Pinpoint the cell where the given text exists, returning its (x, y) midpoint coordinate. 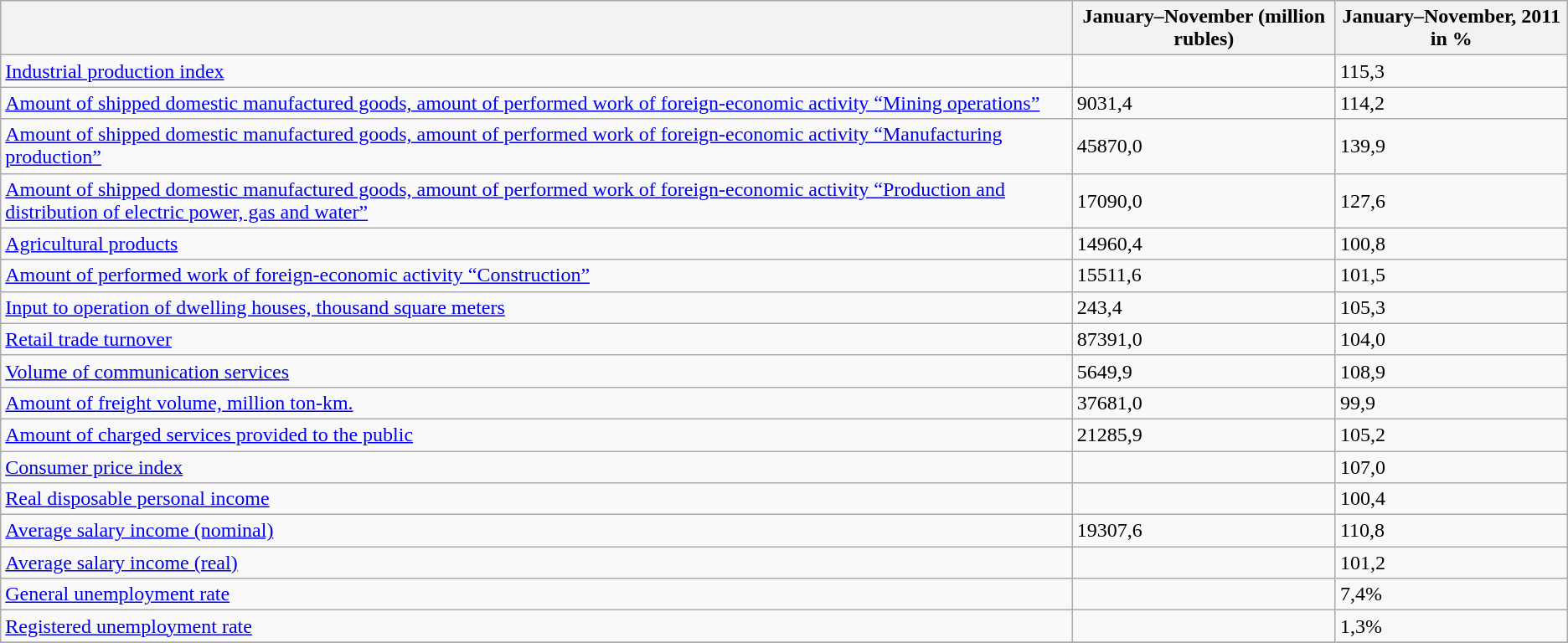
Amount of performed work of foreign-economic activity “Construction” (536, 275)
243,4 (1204, 307)
104,0 (1451, 339)
37681,0 (1204, 403)
14960,4 (1204, 244)
1,3% (1451, 626)
Real disposable personal income (536, 499)
114,2 (1451, 103)
110,8 (1451, 531)
Average salary income (nominal) (536, 531)
Consumer price index (536, 466)
Retail trade turnover (536, 339)
99,9 (1451, 403)
21285,9 (1204, 435)
5649,9 (1204, 371)
101,2 (1451, 563)
January–November (million rubles) (1204, 28)
127,6 (1451, 201)
Industrial production index (536, 71)
Amount of charged services provided to the public (536, 435)
87391,0 (1204, 339)
105,3 (1451, 307)
15511,6 (1204, 275)
105,2 (1451, 435)
19307,6 (1204, 531)
Agricultural products (536, 244)
115,3 (1451, 71)
General unemployment rate (536, 594)
Input to operation of dwelling houses, thousand square meters (536, 307)
Registered unemployment rate (536, 626)
Amount of shipped domestic manufactured goods, amount of performed work of foreign-economic activity “Manufacturing production” (536, 146)
100,8 (1451, 244)
108,9 (1451, 371)
Average salary income (real) (536, 563)
January–November, 2011 in % (1451, 28)
101,5 (1451, 275)
Amount of shipped domestic manufactured goods, amount of performed work of foreign-economic activity “Mining operations” (536, 103)
7,4% (1451, 594)
45870,0 (1204, 146)
17090,0 (1204, 201)
Amount of freight volume, million ton-km. (536, 403)
107,0 (1451, 466)
139,9 (1451, 146)
Volume of communication services (536, 371)
100,4 (1451, 499)
9031,4 (1204, 103)
